Identify which cell holds the provided text, then report its (X, Y) central coordinate. 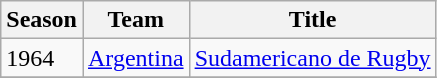
Team (136, 20)
Season (42, 20)
Title (312, 20)
Sudamericano de Rugby (312, 58)
Argentina (136, 58)
1964 (42, 58)
